Output the [x, y] coordinate of the center of the cell containing the given text.  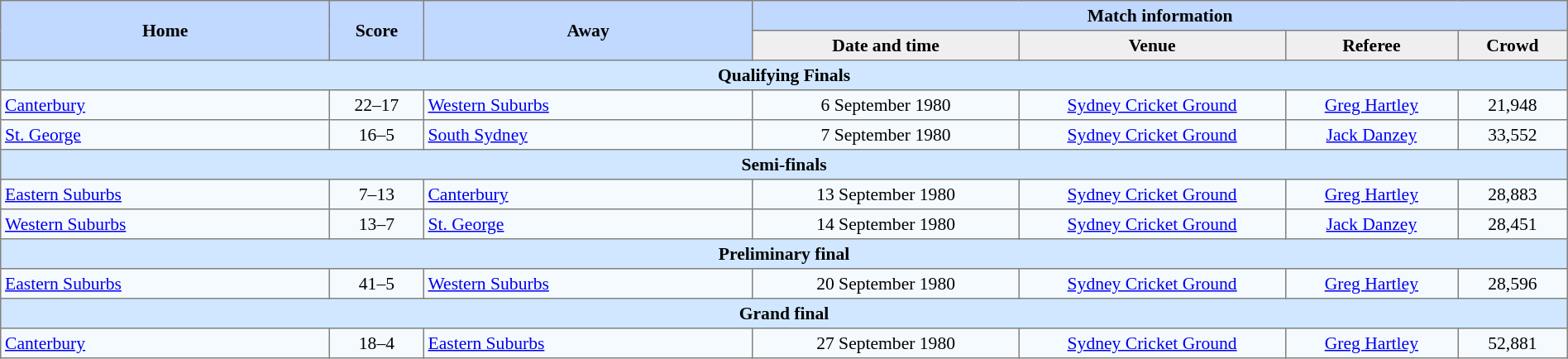
41–5 [377, 284]
33,552 [1513, 135]
Semi-finals [784, 165]
18–4 [377, 343]
Referee [1371, 45]
13–7 [377, 224]
14 September 1980 [886, 224]
Crowd [1513, 45]
Match information [1159, 16]
Away [588, 31]
Preliminary final [784, 254]
7–13 [377, 194]
27 September 1980 [886, 343]
Grand final [784, 314]
52,881 [1513, 343]
28,883 [1513, 194]
Date and time [886, 45]
Score [377, 31]
28,596 [1513, 284]
South Sydney [588, 135]
7 September 1980 [886, 135]
16–5 [377, 135]
13 September 1980 [886, 194]
Qualifying Finals [784, 75]
21,948 [1513, 105]
Home [165, 31]
Venue [1152, 45]
28,451 [1513, 224]
20 September 1980 [886, 284]
22–17 [377, 105]
6 September 1980 [886, 105]
